Detect which cell encompasses the target text, then output its (X, Y) center coordinate. 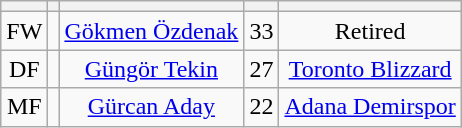
Toronto Blizzard (370, 69)
27 (262, 69)
MF (24, 107)
Gürcan Aday (152, 107)
Retired (370, 31)
FW (24, 31)
33 (262, 31)
DF (24, 69)
Güngör Tekin (152, 69)
22 (262, 107)
Gökmen Özdenak (152, 31)
Adana Demirspor (370, 107)
